For the text-containing cell, return its midpoint in [X, Y] coordinate format. 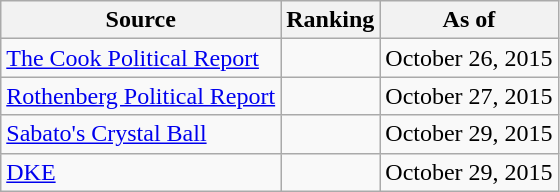
Ranking [330, 20]
October 27, 2015 [469, 96]
The Cook Political Report [141, 58]
As of [469, 20]
Sabato's Crystal Ball [141, 134]
DKE [141, 172]
October 26, 2015 [469, 58]
Rothenberg Political Report [141, 96]
Source [141, 20]
